Return the [x, y] coordinate for the center point of the cell that contains the specified text.  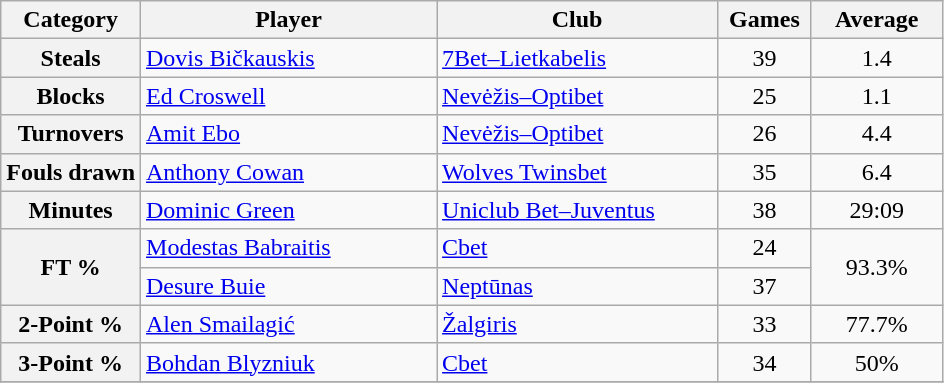
Alen Smailagić [289, 324]
Desure Buie [289, 286]
Average [876, 20]
6.4 [876, 172]
35 [765, 172]
Žalgiris [578, 324]
7Bet–Lietkabelis [578, 58]
Player [289, 20]
25 [765, 96]
Wolves Twinsbet [578, 172]
FT % [71, 267]
3-Point % [71, 362]
Fouls drawn [71, 172]
Games [765, 20]
29:09 [876, 210]
Ed Croswell [289, 96]
Minutes [71, 210]
Anthony Cowan [289, 172]
Blocks [71, 96]
24 [765, 248]
Amit Ebo [289, 134]
Dovis Bičkauskis [289, 58]
34 [765, 362]
Modestas Babraitis [289, 248]
26 [765, 134]
Bohdan Blyzniuk [289, 362]
38 [765, 210]
Club [578, 20]
37 [765, 286]
77.7% [876, 324]
Category [71, 20]
2-Point % [71, 324]
Neptūnas [578, 286]
93.3% [876, 267]
Turnovers [71, 134]
Dominic Green [289, 210]
39 [765, 58]
33 [765, 324]
1.1 [876, 96]
50% [876, 362]
Steals [71, 58]
4.4 [876, 134]
Uniclub Bet–Juventus [578, 210]
1.4 [876, 58]
